Return the (X, Y) coordinate for the center point of the cell that contains the specified text.  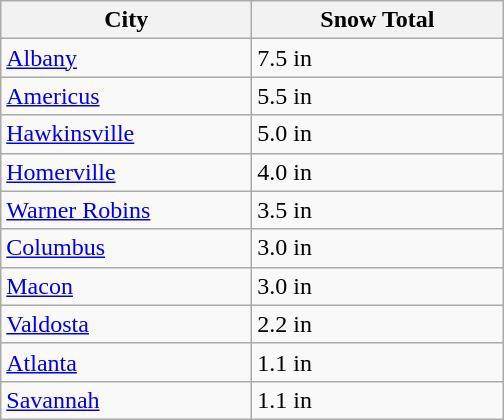
7.5 in (378, 58)
Valdosta (126, 324)
Warner Robins (126, 210)
Albany (126, 58)
Homerville (126, 172)
5.5 in (378, 96)
Hawkinsville (126, 134)
Columbus (126, 248)
Americus (126, 96)
2.2 in (378, 324)
Savannah (126, 400)
City (126, 20)
Macon (126, 286)
5.0 in (378, 134)
3.5 in (378, 210)
4.0 in (378, 172)
Atlanta (126, 362)
Snow Total (378, 20)
